Find where the given text appears and provide that cell's center as [x, y] coordinate. 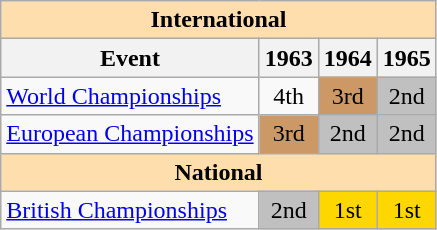
World Championships [130, 96]
European Championships [130, 134]
Event [130, 58]
4th [288, 96]
1963 [288, 58]
1964 [348, 58]
1965 [406, 58]
International [219, 20]
National [219, 172]
British Championships [130, 210]
